Detect which cell encompasses the target text, then output its (X, Y) center coordinate. 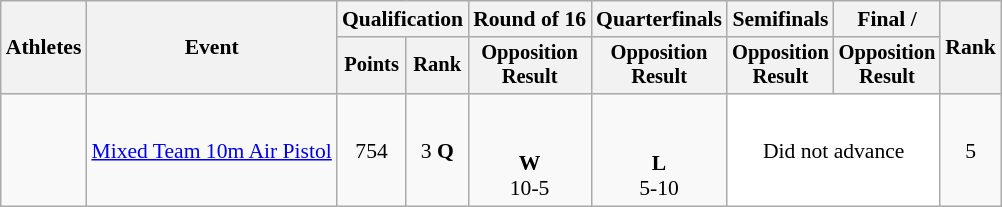
Did not advance (834, 150)
754 (372, 150)
Event (211, 48)
Athletes (44, 48)
Round of 16 (530, 19)
Quarterfinals (659, 19)
5 (970, 150)
W10-5 (530, 150)
Qualification (402, 19)
Semifinals (780, 19)
L5-10 (659, 150)
Points (372, 66)
Mixed Team 10m Air Pistol (211, 150)
3 Q (437, 150)
Final / (888, 19)
